From the cell containing the given text, extract its center point as (X, Y) coordinate. 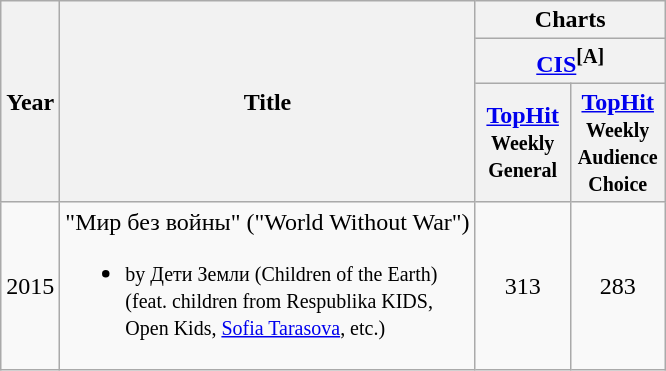
Title (268, 102)
CIS[A] (570, 62)
283 (618, 286)
TopHitWeeklyAudienceChoice (618, 142)
2015 (30, 286)
Charts (570, 20)
313 (522, 286)
"Мир без войны" ("World Without War")by Дети Земли (Children of the Earth)(feat. children from Respublika KIDS,Open Kids, Sofia Tarasova, etc.) (268, 286)
Year (30, 102)
TopHitWeeklyGeneral (522, 142)
